Return (X, Y) of the center of cell containing provided text 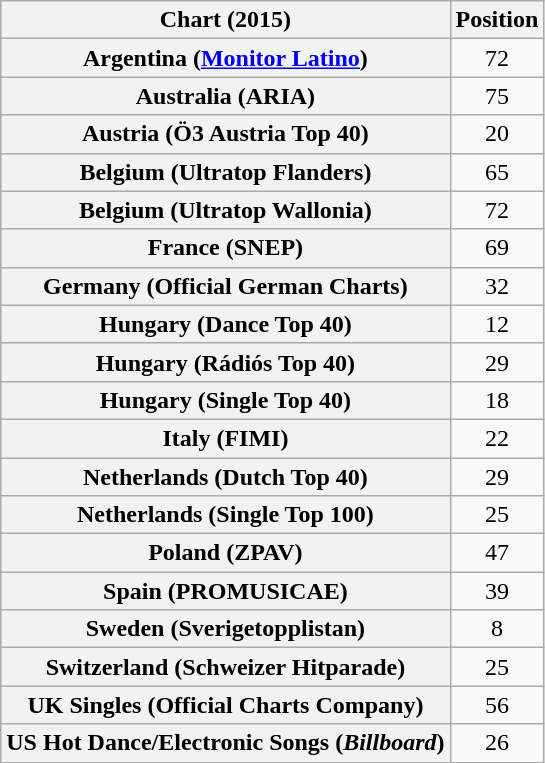
US Hot Dance/Electronic Songs (Billboard) (226, 743)
Chart (2015) (226, 20)
Sweden (Sverigetopplistan) (226, 629)
Hungary (Dance Top 40) (226, 324)
Spain (PROMUSICAE) (226, 591)
26 (497, 743)
Netherlands (Dutch Top 40) (226, 477)
18 (497, 400)
47 (497, 553)
Austria (Ö3 Austria Top 40) (226, 134)
69 (497, 248)
22 (497, 438)
Switzerland (Schweizer Hitparade) (226, 667)
Hungary (Single Top 40) (226, 400)
39 (497, 591)
Australia (ARIA) (226, 96)
20 (497, 134)
Argentina (Monitor Latino) (226, 58)
12 (497, 324)
Position (497, 20)
56 (497, 705)
Netherlands (Single Top 100) (226, 515)
Belgium (Ultratop Flanders) (226, 172)
8 (497, 629)
32 (497, 286)
UK Singles (Official Charts Company) (226, 705)
75 (497, 96)
Poland (ZPAV) (226, 553)
France (SNEP) (226, 248)
Hungary (Rádiós Top 40) (226, 362)
Belgium (Ultratop Wallonia) (226, 210)
65 (497, 172)
Germany (Official German Charts) (226, 286)
Italy (FIMI) (226, 438)
